Locate the cell with the specified text and output its (x, y) center coordinate. 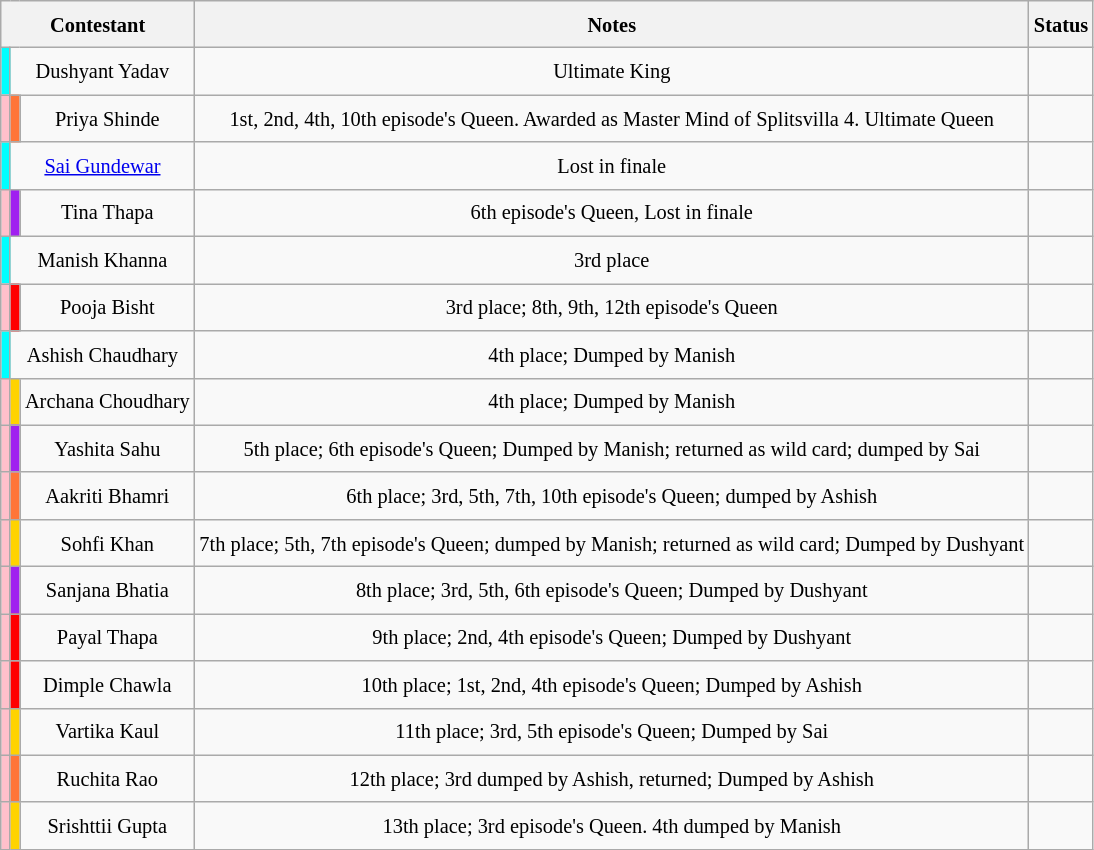
1st, 2nd, 4th, 10th episode's Queen. Awarded as Master Mind of Splitsvilla 4. Ultimate Queen (612, 118)
Lost in finale (612, 166)
Ashish Chaudhary (102, 354)
6th place; 3rd, 5th, 7th, 10th episode's Queen; dumped by Ashish (612, 496)
3rd place; 8th, 9th, 12th episode's Queen (612, 306)
6th episode's Queen, Lost in finale (612, 212)
11th place; 3rd, 5th episode's Queen; Dumped by Sai (612, 732)
10th place; 1st, 2nd, 4th episode's Queen; Dumped by Ashish (612, 684)
Tina Thapa (107, 212)
Ultimate King (612, 72)
Dimple Chawla (107, 684)
7th place; 5th, 7th episode's Queen; dumped by Manish; returned as wild card; Dumped by Dushyant (612, 542)
Ruchita Rao (107, 778)
Sai Gundewar (102, 166)
Srishttii Gupta (107, 826)
3rd place (612, 260)
Manish Khanna (102, 260)
Sanjana Bhatia (107, 590)
13th place; 3rd episode's Queen. 4th dumped by Manish (612, 826)
Notes (612, 24)
Priya Shinde (107, 118)
Payal Thapa (107, 636)
Sohfi Khan (107, 542)
12th place; 3rd dumped by Ashish, returned; Dumped by Ashish (612, 778)
Pooja Bisht (107, 306)
9th place; 2nd, 4th episode's Queen; Dumped by Dushyant (612, 636)
Yashita Sahu (107, 448)
Status (1061, 24)
Dushyant Yadav (102, 72)
8th place; 3rd, 5th, 6th episode's Queen; Dumped by Dushyant (612, 590)
Archana Choudhary (107, 402)
Vartika Kaul (107, 732)
Aakriti Bhamri (107, 496)
5th place; 6th episode's Queen; Dumped by Manish; returned as wild card; dumped by Sai (612, 448)
Contestant (98, 24)
